Extract the [x, y] coordinate from the center of the cell holding the provided text.  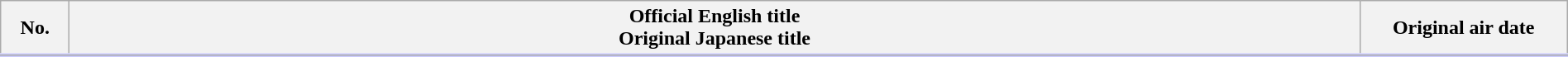
No. [35, 28]
Original air date [1464, 28]
Official English titleOriginal Japanese title [715, 28]
